Extract the [x, y] coordinate from the center of the cell holding the provided text.  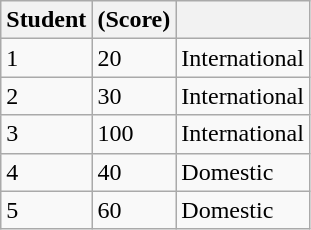
2 [46, 96]
3 [46, 134]
1 [46, 58]
5 [46, 210]
4 [46, 172]
20 [134, 58]
30 [134, 96]
(Score) [134, 20]
100 [134, 134]
60 [134, 210]
Student [46, 20]
40 [134, 172]
